Identify which cell holds the provided text, then report its [x, y] central coordinate. 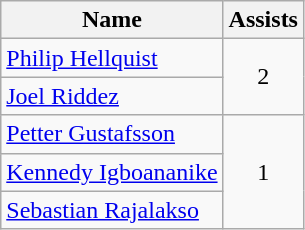
Joel Riddez [112, 96]
2 [263, 77]
Kennedy Igboananike [112, 172]
Petter Gustafsson [112, 134]
Name [112, 20]
Sebastian Rajalakso [112, 210]
Philip Hellquist [112, 58]
1 [263, 172]
Assists [263, 20]
